Locate the cell with the specified text and output its (X, Y) center coordinate. 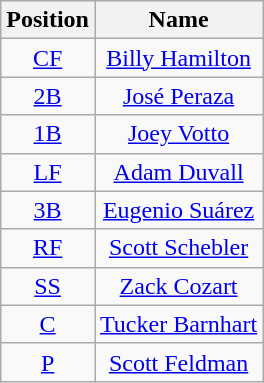
LF (48, 172)
RF (48, 248)
Adam Duvall (178, 172)
Zack Cozart (178, 286)
1B (48, 134)
Name (178, 20)
Scott Schebler (178, 248)
Joey Votto (178, 134)
P (48, 362)
3B (48, 210)
2B (48, 96)
Billy Hamilton (178, 58)
Position (48, 20)
Scott Feldman (178, 362)
José Peraza (178, 96)
Eugenio Suárez (178, 210)
Tucker Barnhart (178, 324)
CF (48, 58)
SS (48, 286)
C (48, 324)
